Scan for the cell matching the given text and deliver its (X, Y) coordinate at center. 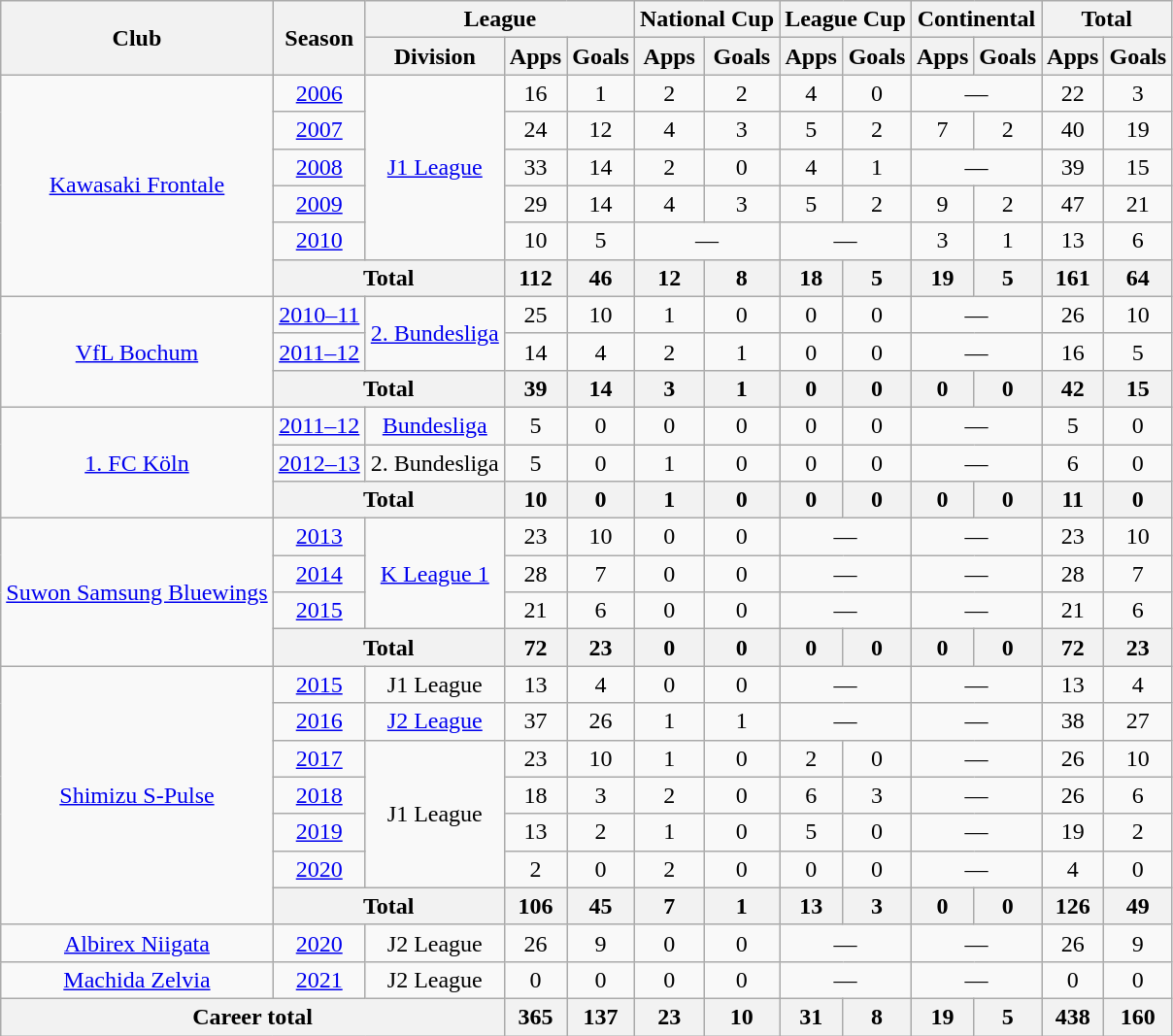
2014 (318, 574)
Albirex Niigata (137, 943)
Club (137, 38)
365 (535, 1017)
106 (535, 906)
438 (1073, 1017)
11 (1073, 500)
160 (1138, 1017)
2007 (318, 130)
24 (535, 130)
45 (601, 906)
1. FC Köln (137, 462)
2016 (318, 721)
40 (1073, 130)
29 (535, 204)
2017 (318, 758)
64 (1138, 278)
161 (1073, 278)
Machida Zelvia (137, 980)
31 (812, 1017)
37 (535, 721)
2010–11 (318, 315)
2012–13 (318, 463)
2018 (318, 795)
46 (601, 278)
2009 (318, 204)
VfL Bochum (137, 351)
Bundesliga (435, 425)
42 (1073, 388)
38 (1073, 721)
27 (1138, 721)
National Cup (707, 19)
Kawasaki Frontale (137, 185)
Division (435, 56)
33 (535, 167)
League Cup (846, 19)
Career total (252, 1017)
Continental (976, 19)
2013 (318, 537)
2021 (318, 980)
Shimizu S-Pulse (137, 795)
K League 1 (435, 574)
Suwon Samsung Bluewings (137, 592)
137 (601, 1017)
League (499, 19)
2019 (318, 832)
47 (1073, 204)
112 (535, 278)
2006 (318, 93)
25 (535, 315)
22 (1073, 93)
2010 (318, 241)
126 (1073, 906)
Season (318, 38)
2008 (318, 167)
49 (1138, 906)
